Find where the given text appears and provide that cell's center as (X, Y) coordinate. 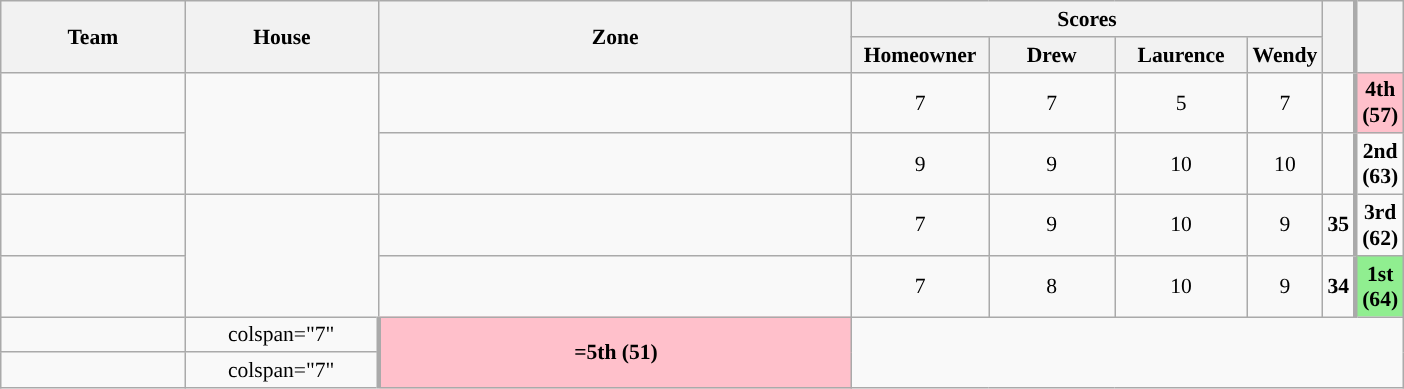
34 (1338, 286)
3rd (62) (1380, 226)
35 (1338, 226)
Team (93, 36)
5 (1182, 102)
House (282, 36)
Zone (615, 36)
Drew (1052, 55)
Homeowner (920, 55)
8 (1052, 286)
1st (64) (1380, 286)
Laurence (1182, 55)
Scores (1086, 19)
4th (57) (1380, 102)
Wendy (1284, 55)
2nd (63) (1380, 164)
=5th (51) (615, 352)
